Determine the (X, Y) coordinate at the center of the cell enclosing the given text.  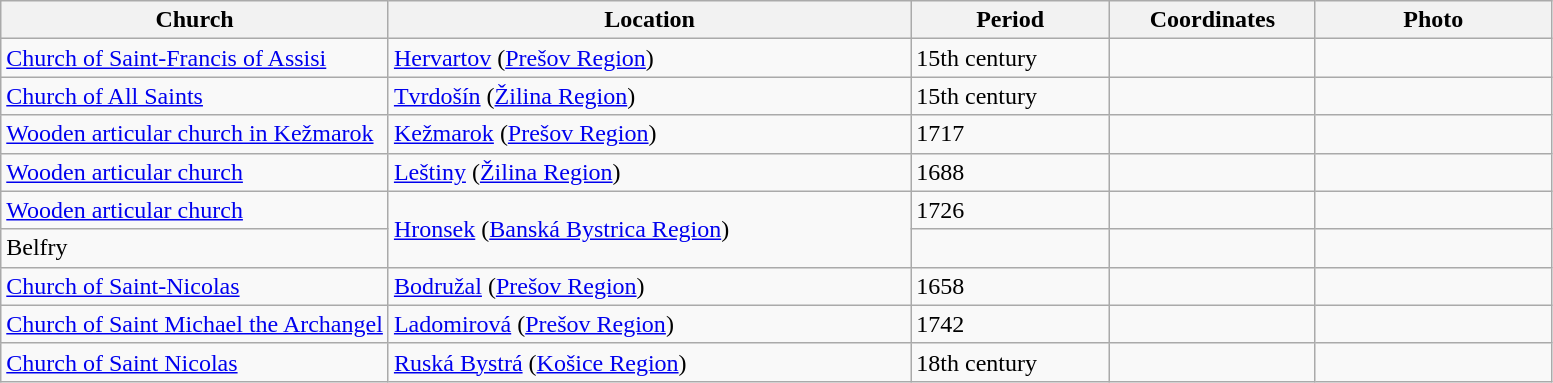
Church of Saint Nicolas (195, 362)
Period (1010, 20)
Belfry (195, 248)
1726 (1010, 210)
Church of Saint Michael the Archangel (195, 324)
Tvrdošín (Žilina Region) (649, 96)
1742 (1010, 324)
1658 (1010, 286)
Ladomirová (Prešov Region) (649, 324)
Kežmarok (Prešov Region) (649, 134)
Church of Saint-Nicolas (195, 286)
Church of All Saints (195, 96)
Leštiny (Žilina Region) (649, 172)
18th century (1010, 362)
Hronsek (Banská Bystrica Region) (649, 229)
Coordinates (1212, 20)
Ruská Bystrá (Košice Region) (649, 362)
Location (649, 20)
Wooden articular church in Kežmarok (195, 134)
1688 (1010, 172)
Church of Saint-Francis of Assisi (195, 58)
Photo (1433, 20)
Hervartov (Prešov Region) (649, 58)
Bodružal (Prešov Region) (649, 286)
Church (195, 20)
1717 (1010, 134)
